Extract the (x, y) coordinate from the center of the cell holding the provided text.  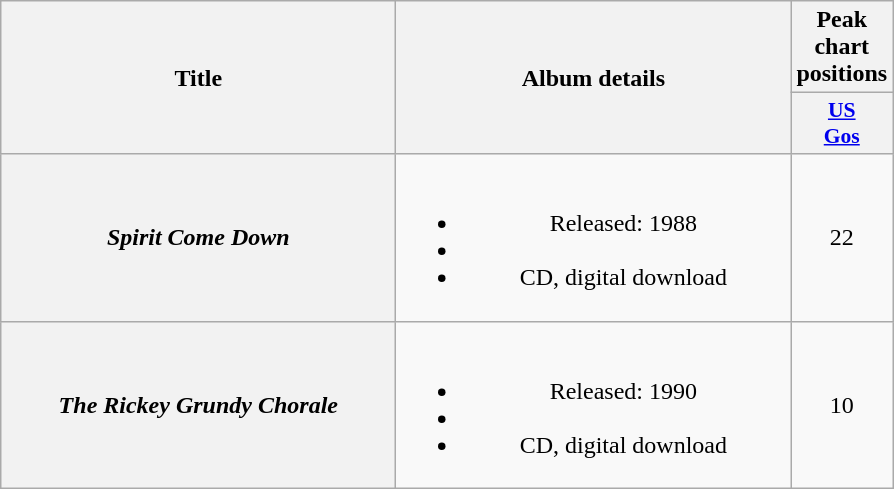
22 (842, 238)
Title (198, 78)
Spirit Come Down (198, 238)
USGos (842, 124)
10 (842, 404)
Peak chart positions (842, 47)
Album details (594, 78)
The Rickey Grundy Chorale (198, 404)
Released: 1988CD, digital download (594, 238)
Released: 1990CD, digital download (594, 404)
